Return the [x, y] coordinate for the center point of the cell that contains the specified text.  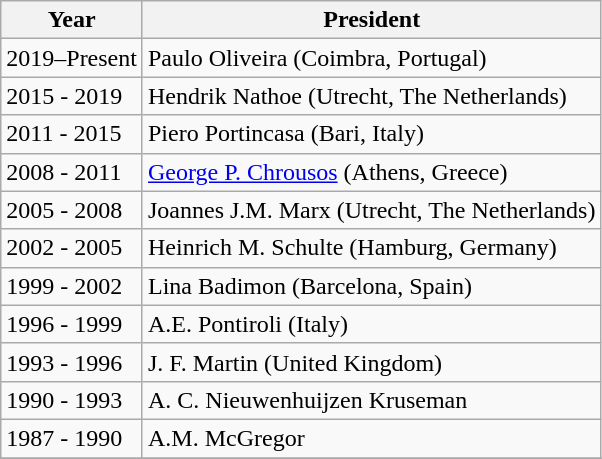
2002 - 2005 [72, 248]
1993 - 1996 [72, 362]
J. F. Martin (United Kingdom) [372, 362]
2011 - 2015 [72, 134]
1999 - 2002 [72, 286]
1996 - 1999 [72, 324]
Paulo Oliveira (Coimbra, Portugal) [372, 58]
2019–Present [72, 58]
A.M. McGregor [372, 438]
Lina Badimon (Barcelona, Spain) [372, 286]
A. C. Nieuwenhuijzen Kruseman [372, 400]
Year [72, 20]
Joannes J.M. Marx (Utrecht, The Netherlands) [372, 210]
1987 - 1990 [72, 438]
Piero Portincasa (Bari, Italy) [372, 134]
Heinrich M. Schulte (Hamburg, Germany) [372, 248]
2008 - 2011 [72, 172]
1990 - 1993 [72, 400]
Hendrik Nathoe (Utrecht, The Netherlands) [372, 96]
2005 - 2008 [72, 210]
President [372, 20]
George P. Chrousos (Athens, Greece) [372, 172]
A.E. Pontiroli (Italy) [372, 324]
2015 - 2019 [72, 96]
